For the text-containing cell, return its midpoint in [X, Y] coordinate format. 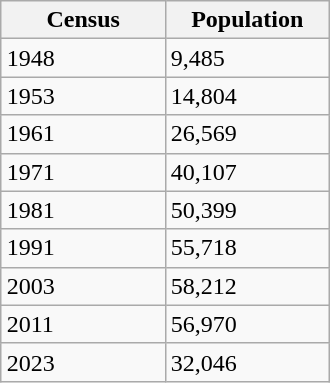
2023 [83, 362]
1991 [83, 248]
1971 [83, 172]
55,718 [247, 248]
26,569 [247, 134]
14,804 [247, 96]
32,046 [247, 362]
50,399 [247, 210]
58,212 [247, 286]
1953 [83, 96]
1961 [83, 134]
40,107 [247, 172]
56,970 [247, 324]
1981 [83, 210]
2003 [83, 286]
Census [83, 20]
1948 [83, 58]
2011 [83, 324]
Population [247, 20]
9,485 [247, 58]
